Provide the (X, Y) coordinate of the cell's center where the given text is located.  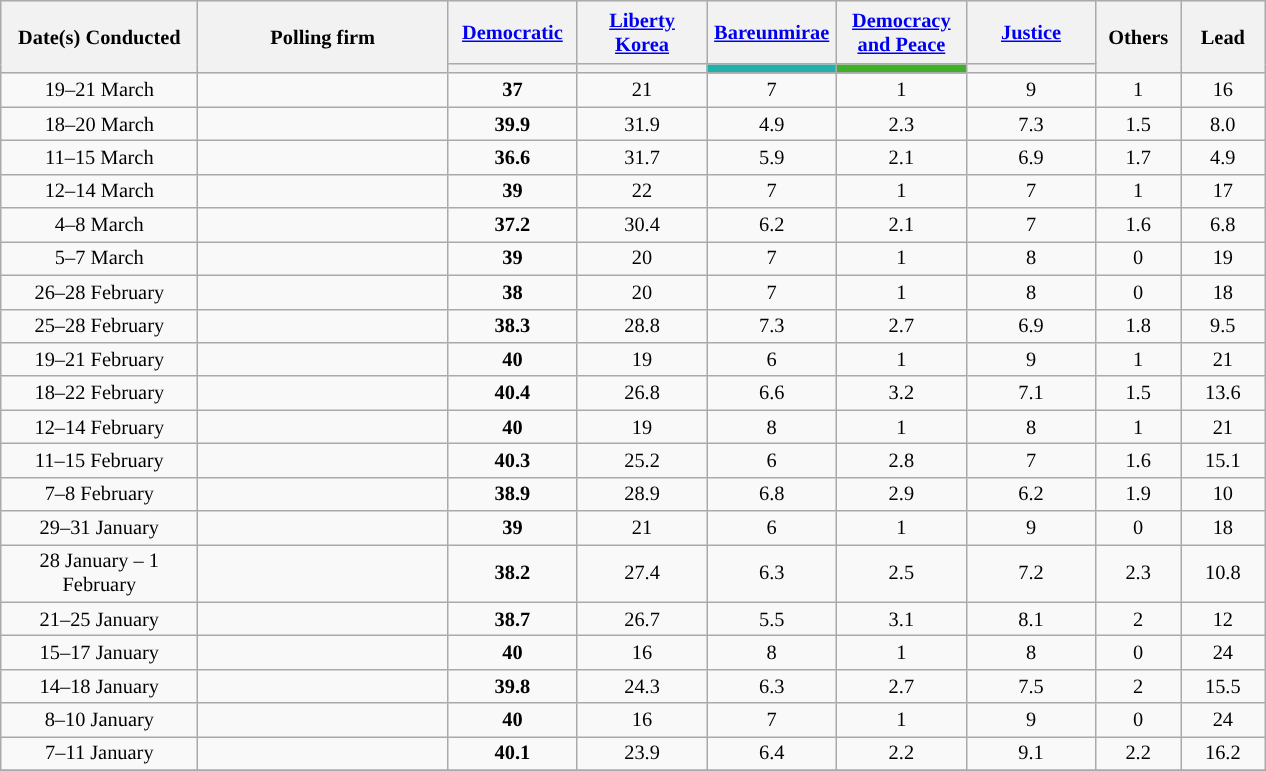
10.8 (1222, 574)
12 (1222, 619)
37.2 (513, 225)
1.9 (1138, 494)
14–18 January (100, 687)
1.7 (1138, 158)
8–10 January (100, 720)
Democratic (513, 32)
Date(s) Conducted (100, 38)
7.2 (1031, 574)
13.6 (1222, 393)
31.9 (642, 124)
36.6 (513, 158)
Democracy and Peace (902, 32)
2.5 (902, 574)
24.3 (642, 687)
38.9 (513, 494)
38.3 (513, 326)
6.6 (772, 393)
10 (1222, 494)
40.1 (513, 754)
21–25 January (100, 619)
Polling firm (323, 38)
28.8 (642, 326)
7–11 January (100, 754)
22 (642, 191)
15–17 January (100, 653)
38.2 (513, 574)
7.1 (1031, 393)
9.1 (1031, 754)
23.9 (642, 754)
3.1 (902, 619)
5.9 (772, 158)
17 (1222, 191)
5.5 (772, 619)
3.2 (902, 393)
Lead (1222, 38)
1.8 (1138, 326)
15.5 (1222, 687)
Bareunmirae (772, 32)
11–15 February (100, 461)
12–14 March (100, 191)
26.8 (642, 393)
6.4 (772, 754)
7–8 February (100, 494)
38 (513, 292)
11–15 March (100, 158)
16.2 (1222, 754)
Liberty Korea (642, 32)
8.1 (1031, 619)
37 (513, 90)
38.7 (513, 619)
29–31 January (100, 528)
39.8 (513, 687)
7.5 (1031, 687)
9.5 (1222, 326)
4–8 March (100, 225)
12–14 February (100, 427)
25.2 (642, 461)
18–20 March (100, 124)
15.1 (1222, 461)
19–21 March (100, 90)
26.7 (642, 619)
31.7 (642, 158)
5–7 March (100, 259)
28.9 (642, 494)
Others (1138, 38)
25–28 February (100, 326)
40.4 (513, 393)
8.0 (1222, 124)
2.8 (902, 461)
Justice (1031, 32)
18–22 February (100, 393)
2.9 (902, 494)
19–21 February (100, 360)
39.9 (513, 124)
40.3 (513, 461)
26–28 February (100, 292)
27.4 (642, 574)
28 January – 1 February (100, 574)
30.4 (642, 225)
